From the cell containing the given text, extract its center point as [x, y] coordinate. 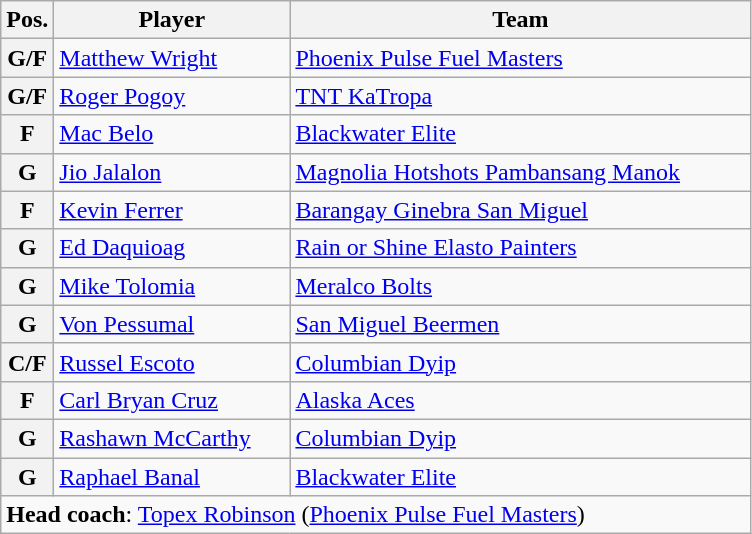
Barangay Ginebra San Miguel [520, 210]
TNT KaTropa [520, 96]
Team [520, 20]
Roger Pogoy [172, 96]
Von Pessumal [172, 324]
Carl Bryan Cruz [172, 400]
Raphael Banal [172, 477]
Head coach: Topex Robinson (Phoenix Pulse Fuel Masters) [376, 515]
Jio Jalalon [172, 172]
Rain or Shine Elasto Painters [520, 248]
C/F [28, 362]
Magnolia Hotshots Pambansang Manok [520, 172]
Player [172, 20]
Mike Tolomia [172, 286]
Meralco Bolts [520, 286]
Kevin Ferrer [172, 210]
Russel Escoto [172, 362]
Rashawn McCarthy [172, 438]
San Miguel Beermen [520, 324]
Matthew Wright [172, 58]
Mac Belo [172, 134]
Ed Daquioag [172, 248]
Phoenix Pulse Fuel Masters [520, 58]
Alaska Aces [520, 400]
Pos. [28, 20]
